Locate the cell with the specified text and output its [X, Y] center coordinate. 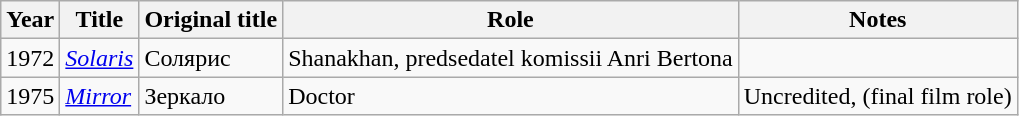
Mirror [100, 96]
Notes [878, 20]
Title [100, 20]
Role [511, 20]
Doctor [511, 96]
Shanakhan, predsedatel komissii Anri Bertona [511, 58]
Original title [211, 20]
Uncredited, (final film role) [878, 96]
1972 [30, 58]
Зеркало [211, 96]
1975 [30, 96]
Солярис [211, 58]
Solaris [100, 58]
Year [30, 20]
